Identify which cell holds the provided text, then report its [X, Y] central coordinate. 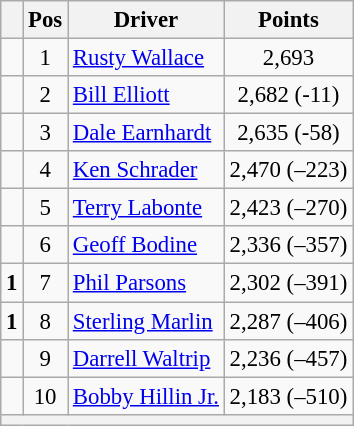
2,287 (–406) [288, 321]
Bobby Hillin Jr. [146, 396]
Ken Schrader [146, 170]
5 [46, 208]
10 [46, 396]
6 [46, 245]
2,693 [288, 58]
2,302 (–391) [288, 283]
2,682 (-11) [288, 95]
2 [46, 95]
Phil Parsons [146, 283]
Darrell Waltrip [146, 358]
2,423 (–270) [288, 208]
2,236 (–457) [288, 358]
Terry Labonte [146, 208]
8 [46, 321]
4 [46, 170]
Driver [146, 20]
3 [46, 133]
2,336 (–357) [288, 245]
Rusty Wallace [146, 58]
Sterling Marlin [146, 321]
Geoff Bodine [146, 245]
Points [288, 20]
7 [46, 283]
Bill Elliott [146, 95]
2,635 (-58) [288, 133]
Dale Earnhardt [146, 133]
Pos [46, 20]
2,183 (–510) [288, 396]
9 [46, 358]
2,470 (–223) [288, 170]
